Pinpoint the cell where the given text exists, returning its (X, Y) midpoint coordinate. 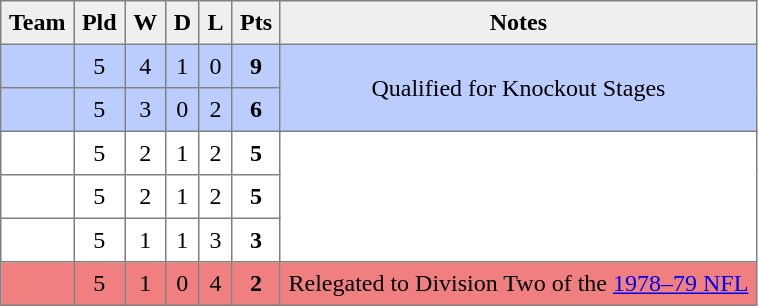
9 (256, 66)
D (182, 23)
Notes (518, 23)
6 (256, 110)
L (216, 23)
Pld (100, 23)
Pts (256, 23)
Qualified for Knockout Stages (518, 88)
W (145, 23)
Relegated to Division Two of the 1978–79 NFL (518, 284)
Team (38, 23)
